Return the [X, Y] coordinate for the center point of the cell that contains the specified text.  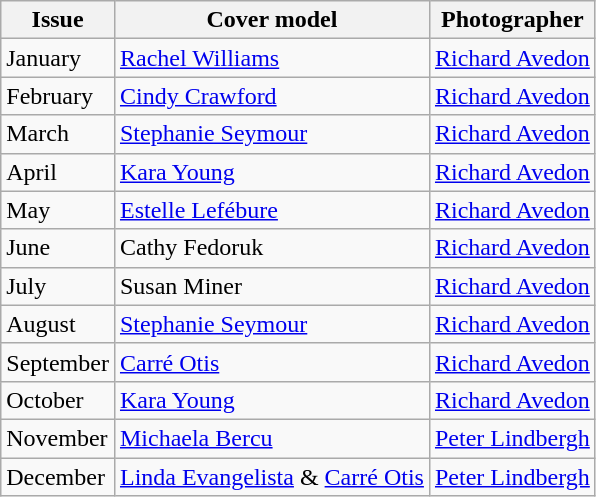
February [58, 96]
May [58, 210]
September [58, 362]
October [58, 400]
August [58, 324]
Photographer [512, 20]
Estelle Lefébure [272, 210]
July [58, 286]
Carré Otis [272, 362]
March [58, 134]
Michaela Bercu [272, 438]
June [58, 248]
April [58, 172]
Linda Evangelista & Carré Otis [272, 477]
Rachel Williams [272, 58]
Cathy Fedoruk [272, 248]
Susan Miner [272, 286]
November [58, 438]
Issue [58, 20]
Cindy Crawford [272, 96]
December [58, 477]
January [58, 58]
Cover model [272, 20]
